Return the [x, y] coordinate for the center point of the cell that contains the specified text.  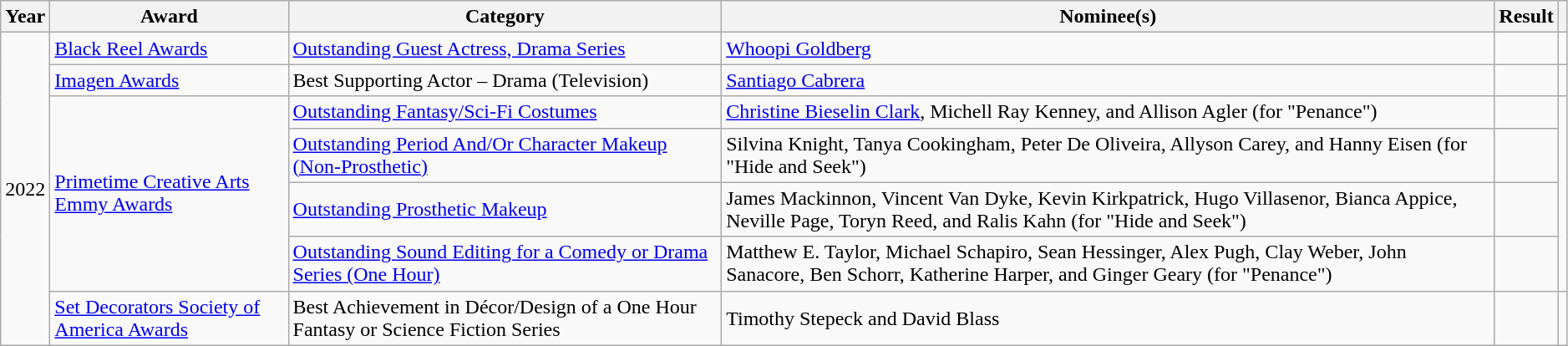
Outstanding Sound Editing for a Comedy or Drama Series (One Hour) [505, 264]
Nominee(s) [1108, 17]
Result [1526, 17]
Outstanding Period And/Or Character Makeup (Non-Prosthetic) [505, 155]
Year [25, 17]
Category [505, 17]
2022 [25, 189]
James Mackinnon, Vincent Van Dyke, Kevin Kirkpatrick, Hugo Villasenor, Bianca Appice, Neville Page, Toryn Reed, and Ralis Kahn (for "Hide and Seek") [1108, 209]
Black Reel Awards [169, 48]
Santiago Cabrera [1108, 80]
Whoopi Goldberg [1108, 48]
Outstanding Prosthetic Makeup [505, 209]
Imagen Awards [169, 80]
Award [169, 17]
Primetime Creative Arts Emmy Awards [169, 194]
Christine Bieselin Clark, Michell Ray Kenney, and Allison Agler (for "Penance") [1108, 112]
Outstanding Fantasy/Sci-Fi Costumes [505, 112]
Set Decorators Society of America Awards [169, 318]
Silvina Knight, Tanya Cookingham, Peter De Oliveira, Allyson Carey, and Hanny Eisen (for "Hide and Seek") [1108, 155]
Timothy Stepeck and David Blass [1108, 318]
Best Supporting Actor – Drama (Television) [505, 80]
Outstanding Guest Actress, Drama Series [505, 48]
Best Achievement in Décor/Design of a One Hour Fantasy or Science Fiction Series [505, 318]
